For the text-containing cell, return its midpoint in (X, Y) coordinate format. 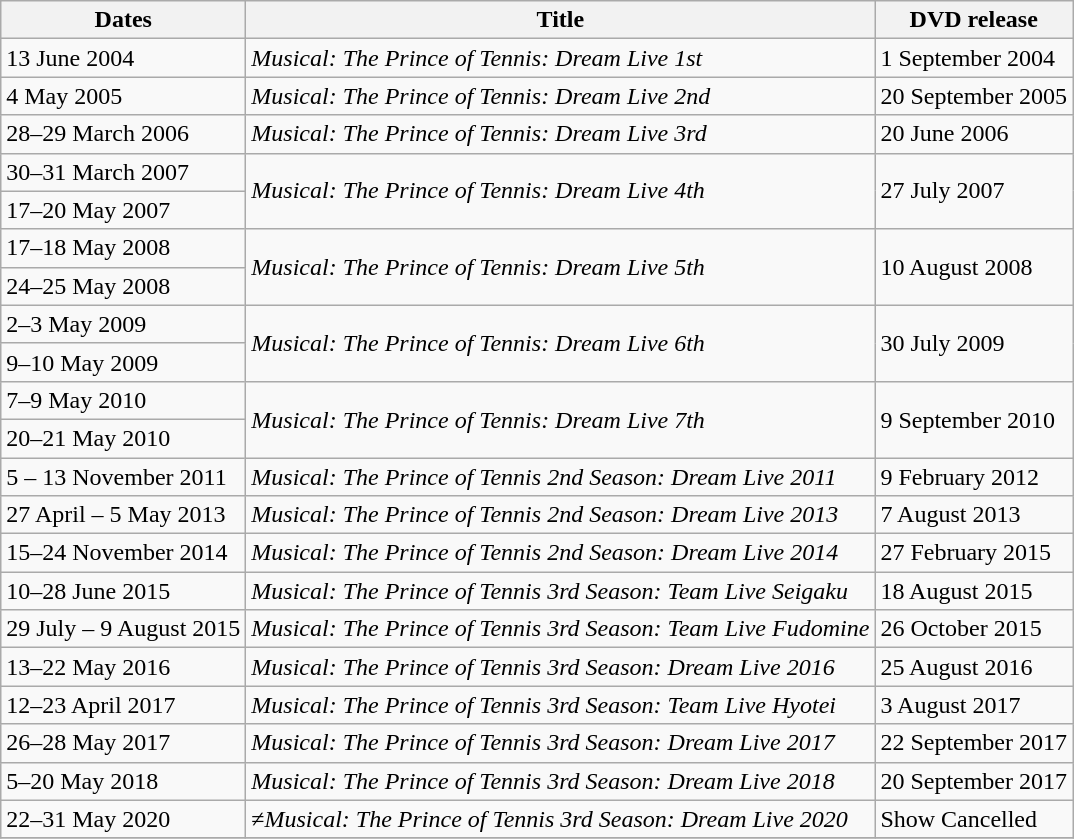
Musical: The Prince of Tennis 3rd Season: Dream Live 2017 (560, 743)
28–29 March 2006 (124, 134)
9 September 2010 (974, 419)
30–31 March 2007 (124, 172)
27 July 2007 (974, 191)
3 August 2017 (974, 705)
≠Musical: The Prince of Tennis 3rd Season: Dream Live 2020 (560, 819)
Musical: The Prince of Tennis: Dream Live 3rd (560, 134)
24–25 May 2008 (124, 286)
20 June 2006 (974, 134)
13 June 2004 (124, 58)
Musical: The Prince of Tennis 2nd Season: Dream Live 2011 (560, 477)
27 February 2015 (974, 553)
5 – 13 November 2011 (124, 477)
17–20 May 2007 (124, 210)
12–23 April 2017 (124, 705)
Musical: The Prince of Tennis 2nd Season: Dream Live 2014 (560, 553)
Musical: The Prince of Tennis 3rd Season: Team Live Fudomine (560, 629)
15–24 November 2014 (124, 553)
7–9 May 2010 (124, 400)
Musical: The Prince of Tennis 3rd Season: Dream Live 2018 (560, 781)
10 August 2008 (974, 267)
Dates (124, 20)
1 September 2004 (974, 58)
10–28 June 2015 (124, 591)
29 July – 9 August 2015 (124, 629)
Musical: The Prince of Tennis: Dream Live 7th (560, 419)
9–10 May 2009 (124, 362)
4 May 2005 (124, 96)
13–22 May 2016 (124, 667)
Musical: The Prince of Tennis 3rd Season: Team Live Seigaku (560, 591)
25 August 2016 (974, 667)
7 August 2013 (974, 515)
17–18 May 2008 (124, 248)
Musical: The Prince of Tennis 2nd Season: Dream Live 2013 (560, 515)
27 April – 5 May 2013 (124, 515)
5–20 May 2018 (124, 781)
30 July 2009 (974, 343)
20–21 May 2010 (124, 438)
18 August 2015 (974, 591)
22 September 2017 (974, 743)
20 September 2005 (974, 96)
26 October 2015 (974, 629)
Musical: The Prince of Tennis: Dream Live 5th (560, 267)
Musical: The Prince of Tennis: Dream Live 2nd (560, 96)
Show Cancelled (974, 819)
Title (560, 20)
Musical: The Prince of Tennis 3rd Season: Team Live Hyotei (560, 705)
DVD release (974, 20)
Musical: The Prince of Tennis: Dream Live 1st (560, 58)
26–28 May 2017 (124, 743)
Musical: The Prince of Tennis: Dream Live 6th (560, 343)
2–3 May 2009 (124, 324)
9 February 2012 (974, 477)
20 September 2017 (974, 781)
22–31 May 2020 (124, 819)
Musical: The Prince of Tennis: Dream Live 4th (560, 191)
Musical: The Prince of Tennis 3rd Season: Dream Live 2016 (560, 667)
